Locate the cell with the specified text and output its [X, Y] center coordinate. 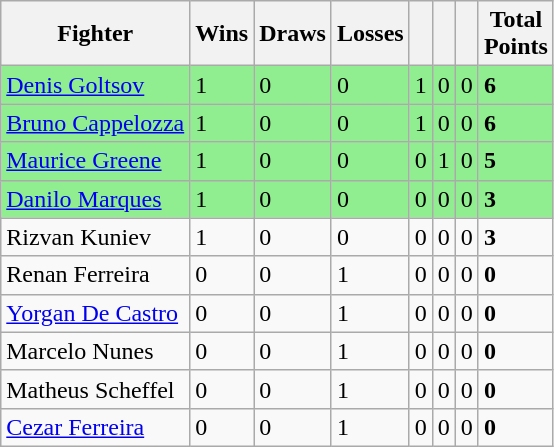
Cezar Ferreira [96, 427]
Matheus Scheffel [96, 389]
Wins [222, 34]
Fighter [96, 34]
Bruno Cappelozza [96, 123]
Marcelo Nunes [96, 351]
5 [516, 161]
Draws [293, 34]
Yorgan De Castro [96, 313]
Losses [370, 34]
Denis Goltsov [96, 85]
Maurice Greene [96, 161]
Total Points [516, 34]
Rizvan Kuniev [96, 237]
Danilo Marques [96, 199]
Renan Ferreira [96, 275]
